From the cell containing the given text, extract its center point as (x, y) coordinate. 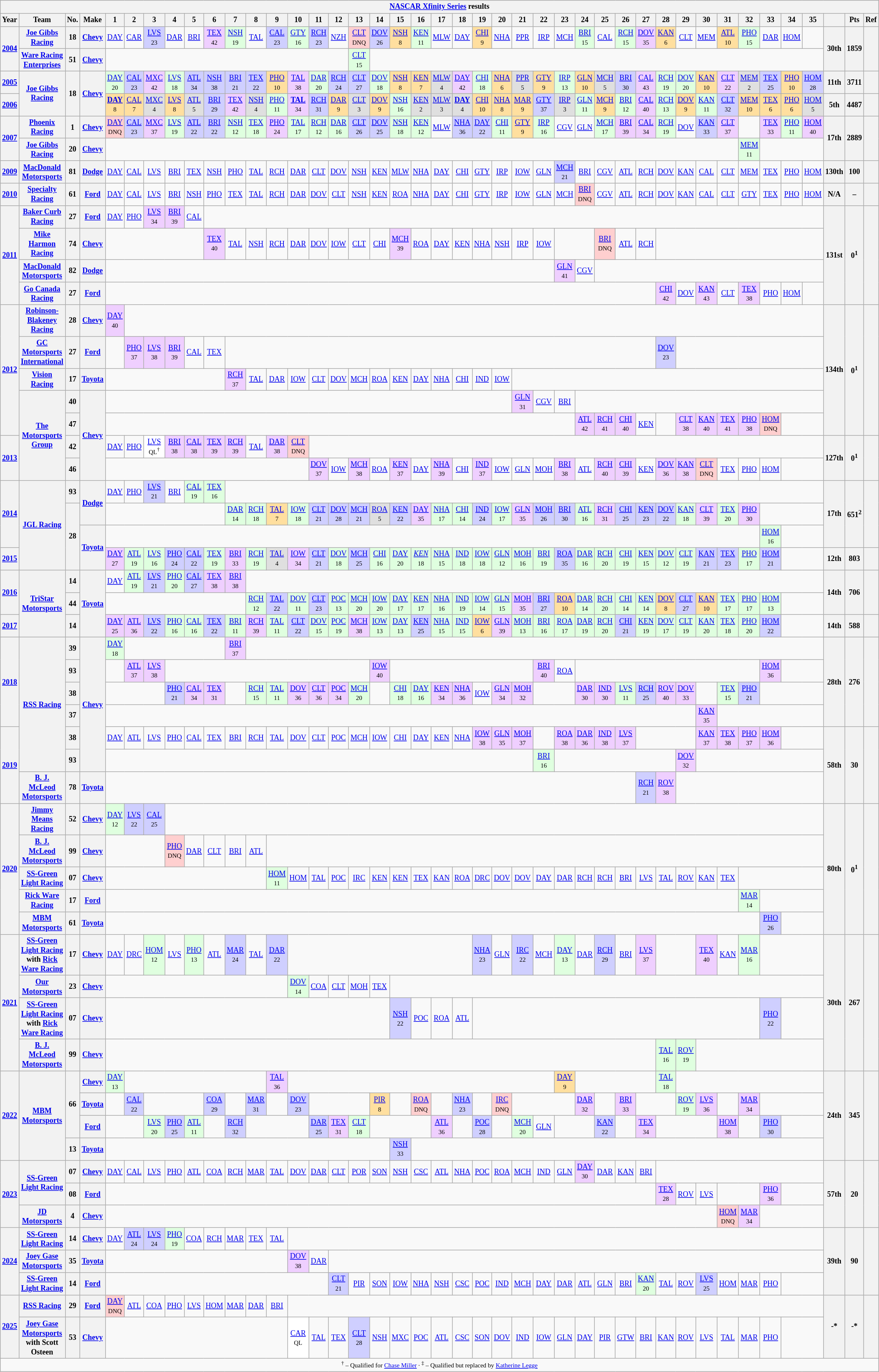
TriStar Motorsports (42, 604)
CLT18 (359, 1127)
Phoenix Racing (42, 127)
IRP3 (565, 105)
52 (73, 819)
ATL5 (194, 105)
† – Qualified for Chase Miller · ‡ – Qualified but replaced by Katherine Legge (439, 1365)
DAY35 (421, 514)
RCH23 (319, 38)
BRI37 (235, 649)
MOH26 (543, 514)
MCH9 (605, 105)
CLT39 (707, 514)
2017 (10, 626)
IND24 (482, 514)
PHO25 (174, 1127)
IND30 (605, 693)
POC28 (482, 1127)
CLT3 (359, 105)
DOV33 (686, 693)
KAN33 (707, 127)
9 (277, 20)
– (855, 195)
Jimmy Means Racing (42, 819)
HOM5 (813, 105)
DAY4 (462, 105)
ATL42 (585, 424)
IND38 (605, 738)
DAR19 (585, 626)
CHI19 (626, 559)
4487 (855, 105)
KEN11 (421, 38)
NSH33 (400, 1149)
JD Motorsports (42, 1216)
DOV32 (686, 761)
ATL11 (194, 1127)
DAR38 (277, 447)
6512 (855, 514)
MLW4 (442, 82)
IRC22 (523, 955)
PHO6 (792, 105)
KEN25 (421, 626)
ROA5 (380, 514)
TEX6 (770, 105)
PHO19 (174, 1239)
TAL16 (666, 1055)
PHODNQ (174, 851)
TEX41 (728, 424)
HOM16 (770, 536)
MXC37 (154, 127)
CHI42 (666, 293)
Pts (855, 20)
ROA38 (565, 738)
DOV26 (380, 38)
KEN18 (421, 559)
51 (73, 60)
CLT28 (359, 1338)
DOV35 (646, 38)
2009 (10, 172)
130th (834, 172)
ROV38 (666, 788)
CHI11 (502, 127)
Go Canada Racing (42, 293)
The Motorsports Group (42, 436)
RCH21 (646, 788)
Ref (871, 20)
TEX16 (215, 492)
GLN34 (502, 693)
GTW (626, 1338)
3 (154, 20)
DAY27 (115, 559)
CAL43 (646, 82)
NSH12 (235, 127)
ATL16 (585, 514)
MOH37 (523, 738)
100 (855, 172)
KEN34 (442, 693)
11 (319, 20)
GLN11 (585, 105)
6 (215, 20)
Ware Racing Enterprises (42, 60)
PHO16 (174, 626)
BRI19 (543, 559)
Mike Harmon Racing (42, 244)
CAL7 (134, 105)
Our Motorsports (42, 987)
131st (834, 255)
74 (73, 244)
TAL22 (277, 604)
ROA10 (565, 604)
2016 (10, 593)
2025 (10, 1327)
HOM38 (728, 1127)
KEN14 (646, 604)
8 (256, 20)
GLN10 (585, 82)
DAR22 (277, 955)
MOH16 (523, 559)
HOM22 (770, 626)
HOM28 (813, 82)
CHI16 (380, 559)
CHI25 (626, 514)
40 (73, 402)
39th (834, 1261)
RCH40 (605, 469)
NSH16 (400, 105)
DAR32 (585, 1104)
53 (73, 1338)
TEX17 (728, 604)
81 (73, 172)
ATL22 (194, 127)
32 (749, 20)
706 (855, 593)
IOW6 (482, 626)
GTY16 (298, 38)
No. (73, 20)
LVS23 (154, 38)
2019 (10, 765)
IRCDNQ (502, 1104)
ATL10 (728, 38)
DAY8 (115, 105)
TAL36 (277, 1082)
BRI22 (215, 127)
HOM21 (770, 559)
2014 (10, 514)
MCH39 (400, 244)
GLN15 (502, 604)
MOH35 (523, 604)
BRI15 (585, 38)
MEM10 (749, 105)
HOM40 (813, 127)
DOV14 (298, 987)
CAL40 (646, 105)
CHI9 (482, 38)
267 (855, 1003)
NHA8 (502, 105)
DOV20 (686, 82)
345 (855, 1115)
LVS19 (174, 127)
Rick Ware Racing (42, 901)
TEX25 (770, 82)
MAR16 (749, 955)
2020 (10, 869)
DOV37 (319, 469)
KAN18 (686, 514)
MAR9 (523, 105)
KEN19 (646, 626)
42 (73, 447)
CHI21 (626, 626)
21 (523, 20)
19 (482, 20)
DAY30 (585, 1172)
2010 (10, 195)
CAL19 (194, 492)
2015 (10, 559)
CAL16 (194, 626)
HOM13 (770, 604)
26 (626, 20)
2023 (10, 1194)
58th (834, 765)
KEN17 (421, 604)
NHA16 (442, 604)
BRI40 (543, 671)
KAN40 (707, 424)
LVS34 (154, 217)
KEN22 (400, 514)
CLT38 (686, 424)
DAY42 (462, 82)
90 (855, 1261)
25 (605, 20)
TAL34 (298, 105)
CLT23 (319, 604)
DOV22 (666, 514)
POR (359, 1172)
CLT36 (319, 693)
DOV11 (298, 604)
MAR31 (256, 1104)
CAR (134, 38)
PHO36 (770, 1194)
CAL27 (194, 581)
LVS8 (174, 105)
PPR (523, 38)
2021 (10, 1003)
82 (73, 271)
RCH41 (605, 424)
24th (834, 1115)
MXC (400, 1338)
2012 (10, 370)
TEX34 (646, 1127)
RCH18 (256, 514)
1859 (855, 48)
CLT32 (728, 105)
PHO38 (749, 424)
MCH25 (359, 559)
JGL Racing (42, 525)
BRI21 (235, 82)
BRI27 (543, 604)
Robinson-Blakeney Racing (42, 321)
PIR8 (380, 1104)
BRI11 (235, 626)
CHI40 (626, 424)
BRI12 (626, 105)
2022 (10, 1115)
28th (834, 682)
DAR9 (338, 105)
LVS36 (707, 1104)
GLN12 (502, 559)
IOW40 (380, 671)
134th (834, 370)
Year (10, 20)
GC Motorsports International (42, 352)
LVSQL† (154, 447)
HOM12 (154, 955)
IND37 (482, 469)
NSH19 (235, 38)
RCH29 (605, 955)
RCH32 (235, 1127)
MCH17 (605, 127)
Team (42, 20)
MOH32 (523, 693)
80th (834, 869)
KAN21 (707, 559)
TAL17 (298, 127)
KAN43 (707, 293)
TAL4 (277, 559)
NHA6 (502, 82)
PHO22 (770, 1018)
PHO13 (194, 955)
NSH4 (256, 105)
DAY22 (482, 127)
LVS25 (707, 1284)
RCH24 (338, 82)
24 (585, 20)
12 (338, 20)
PHO26 (770, 923)
2013 (10, 458)
CAL38 (194, 447)
DAY12 (115, 819)
CLT15 (359, 60)
08 (73, 1194)
IOW20 (380, 604)
CARQL (298, 1338)
TEX28 (666, 1194)
12th (834, 559)
KEN23 (646, 514)
IOW17 (502, 514)
BRI29 (215, 105)
HOM11 (277, 878)
DAY25 (115, 626)
MXC4 (154, 105)
Joey Gase Motorsports with Scott Osteen (42, 1338)
Specialty Racing (42, 195)
MOH13 (523, 626)
DAR30 (585, 693)
ATL34 (194, 82)
MEM2 (749, 82)
2889 (855, 139)
POC19 (338, 626)
Make (93, 20)
IND18 (462, 559)
IND19 (462, 604)
KAN11 (707, 105)
IOW14 (482, 604)
KEN37 (400, 469)
TAL38 (298, 82)
CLT26 (359, 127)
NZH (338, 38)
57th (834, 1194)
127th (834, 458)
POC13 (338, 604)
5 (194, 20)
DOV25 (380, 127)
588 (855, 626)
DAY40 (115, 321)
16 (421, 20)
LVS16 (154, 559)
2005 (10, 82)
NSH38 (215, 82)
2006 (10, 105)
Vision Racing (42, 379)
DOV28 (338, 514)
LVS20 (154, 1127)
NASCAR Xfinity Series results (439, 7)
RCH37 (235, 379)
MAR24 (235, 955)
DAR36 (585, 738)
POC34 (338, 693)
ATL24 (134, 1239)
Baker Curb Racing (42, 217)
TEX39 (215, 447)
11th (834, 82)
TEX33 (770, 127)
3711 (855, 82)
KAN37 (707, 738)
GLN39 (502, 626)
276 (855, 682)
34 (792, 20)
MLW3 (442, 105)
2007 (10, 139)
NHA17 (442, 514)
KAN35 (707, 716)
GLN41 (565, 271)
ROA35 (565, 559)
RCH25 (646, 693)
TEX20 (728, 514)
TAL18 (666, 1082)
39 (73, 649)
2004 (10, 48)
PHO15 (749, 38)
KAN6 (666, 38)
LVS18 (174, 82)
KEN2 (421, 105)
NHA39 (442, 469)
MEM11 (749, 149)
KEN15 (646, 559)
DOV38 (298, 1261)
DAR20 (319, 82)
31 (728, 20)
IOW38 (482, 738)
IND15 (462, 626)
CLT37 (728, 127)
37 (73, 716)
2 (134, 20)
IOW13 (380, 626)
IOW34 (298, 559)
47 (73, 424)
MCH5 (605, 82)
IRP16 (543, 127)
5th (834, 105)
DAR25 (319, 1127)
DAY18 (115, 649)
ROA17 (565, 626)
DOV15 (319, 626)
LVS11 (626, 693)
78 (73, 788)
Joey Gase Motorsports (42, 1261)
IRC (359, 878)
2011 (10, 255)
803 (855, 559)
DAY17 (400, 604)
NSH22 (400, 1018)
PPR5 (523, 82)
33 (770, 20)
LVS24 (154, 1239)
MAR14 (749, 901)
KAN22 (605, 1127)
TEX23 (728, 559)
COA29 (215, 1104)
46 (73, 469)
MXC42 (154, 82)
ROV40 (666, 693)
DAY16 (421, 693)
TEX19 (215, 559)
ROADNQ (421, 1104)
10 (298, 20)
2018 (10, 682)
DOV12 (666, 559)
GTY37 (543, 105)
66 (73, 1104)
ATL37 (134, 671)
DOV17 (666, 626)
CAL25 (154, 819)
KEN12 (421, 127)
44 (73, 604)
DOV8 (666, 604)
2024 (10, 1261)
GLN31 (523, 402)
CHI39 (626, 469)
N/A (834, 195)
DAY9 (565, 1082)
IRP13 (565, 82)
RCH13 (666, 105)
22 (543, 20)
TEX15 (728, 693)
KAN38 (686, 469)
TAL7 (277, 514)
NSH18 (400, 127)
15 (400, 20)
7 (235, 20)
KEN7 (421, 82)
CHI10 (482, 105)
